Scan for the cell matching the given text and deliver its [X, Y] coordinate at center. 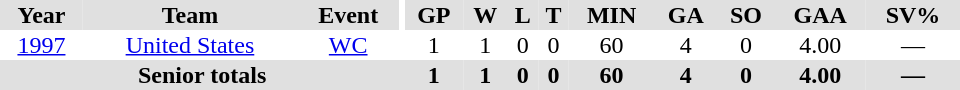
United States [190, 45]
W [485, 15]
Year [42, 15]
Event [348, 15]
GP [434, 15]
Team [190, 15]
MIN [612, 15]
SO [746, 15]
GA [686, 15]
SV% [913, 15]
L [522, 15]
Senior totals [202, 75]
1997 [42, 45]
GAA [820, 15]
T [554, 15]
WC [348, 45]
